Return the (x, y) coordinate for the center point of the cell that contains the specified text.  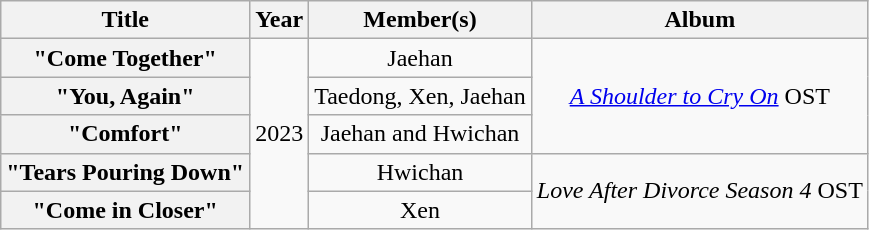
A Shoulder to Cry On OST (700, 96)
"You, Again" (126, 96)
Album (700, 20)
"Tears Pouring Down" (126, 172)
Xen (420, 210)
"Come Together" (126, 58)
"Comfort" (126, 134)
Taedong, Xen, Jaehan (420, 96)
"Come in Closer" (126, 210)
Year (280, 20)
Jaehan and Hwichan (420, 134)
Hwichan (420, 172)
Love After Divorce Season 4 OST (700, 191)
2023 (280, 134)
Member(s) (420, 20)
Title (126, 20)
Jaehan (420, 58)
